Determine the (x, y) coordinate at the center of the cell enclosing the given text.  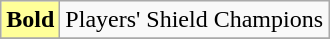
Bold (30, 20)
Players' Shield Champions (194, 20)
